Output the [X, Y] coordinate of the center of the cell containing the given text.  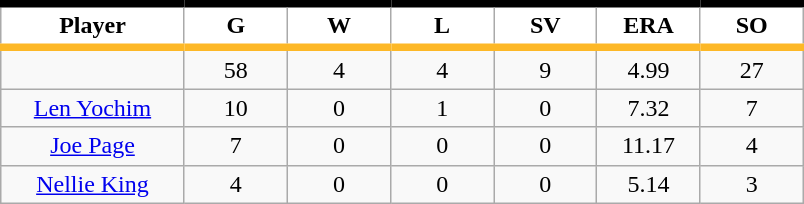
5.14 [648, 184]
Player [92, 26]
3 [752, 184]
G [236, 26]
9 [546, 68]
W [338, 26]
ERA [648, 26]
58 [236, 68]
Joe Page [92, 146]
11.17 [648, 146]
1 [442, 108]
SO [752, 26]
27 [752, 68]
L [442, 26]
4.99 [648, 68]
SV [546, 26]
10 [236, 108]
Nellie King [92, 184]
7.32 [648, 108]
Len Yochim [92, 108]
